From the cell containing the given text, extract its center point as [X, Y] coordinate. 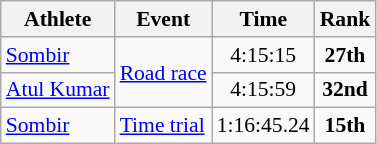
Event [164, 19]
Road race [164, 72]
Time trial [164, 126]
4:15:15 [264, 55]
Time [264, 19]
32nd [346, 90]
15th [346, 126]
Atul Kumar [58, 90]
1:16:45.24 [264, 126]
27th [346, 55]
4:15:59 [264, 90]
Rank [346, 19]
Athlete [58, 19]
